From the cell containing the given text, extract its center point as (x, y) coordinate. 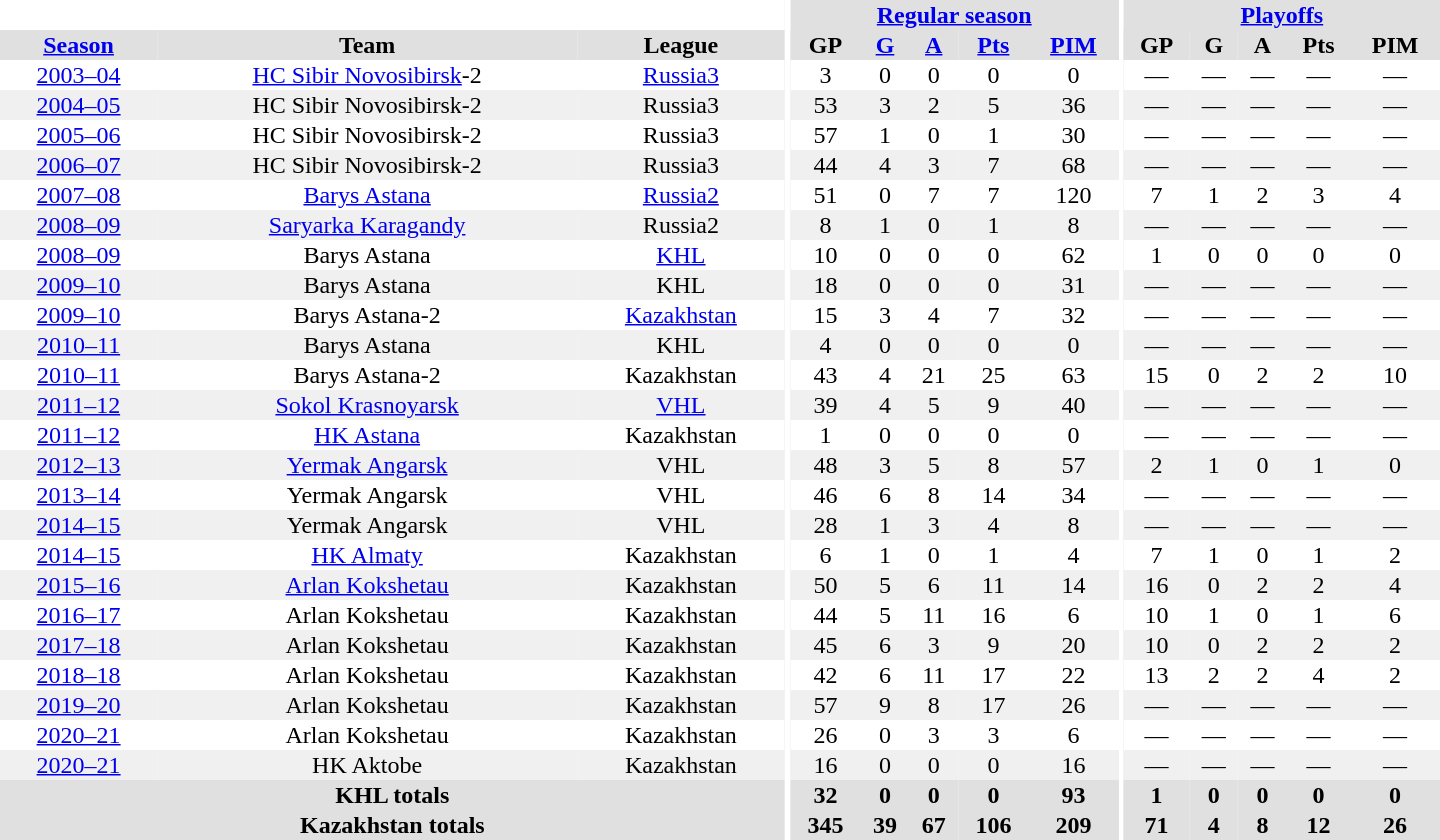
2018–18 (78, 675)
HK Almaty (367, 555)
67 (934, 825)
40 (1074, 405)
Kazakhstan totals (392, 825)
2019–20 (78, 705)
18 (825, 285)
2003–04 (78, 75)
2007–08 (78, 195)
12 (1318, 825)
209 (1074, 825)
20 (1074, 645)
46 (825, 495)
68 (1074, 165)
Playoffs (1282, 15)
30 (1074, 135)
345 (825, 825)
HK Astana (367, 435)
63 (1074, 375)
Regular season (954, 15)
2012–13 (78, 465)
2004–05 (78, 105)
Team (367, 45)
2006–07 (78, 165)
45 (825, 645)
2013–14 (78, 495)
53 (825, 105)
106 (993, 825)
51 (825, 195)
42 (825, 675)
50 (825, 585)
93 (1074, 795)
62 (1074, 255)
League (681, 45)
31 (1074, 285)
HK Aktobe (367, 765)
43 (825, 375)
Saryarka Karagandy (367, 225)
KHL totals (392, 795)
21 (934, 375)
120 (1074, 195)
2005–06 (78, 135)
34 (1074, 495)
2017–18 (78, 645)
48 (825, 465)
2015–16 (78, 585)
13 (1157, 675)
Sokol Krasnoyarsk (367, 405)
25 (993, 375)
28 (825, 525)
2016–17 (78, 615)
22 (1074, 675)
71 (1157, 825)
Season (78, 45)
36 (1074, 105)
